Identify which cell holds the provided text, then report its (X, Y) central coordinate. 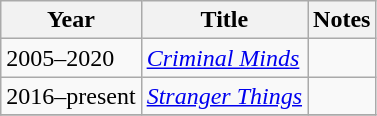
Notes (342, 20)
Stranger Things (224, 96)
2016–present (71, 96)
Criminal Minds (224, 58)
2005–2020 (71, 58)
Year (71, 20)
Title (224, 20)
